For the text-containing cell, return its midpoint in (x, y) coordinate format. 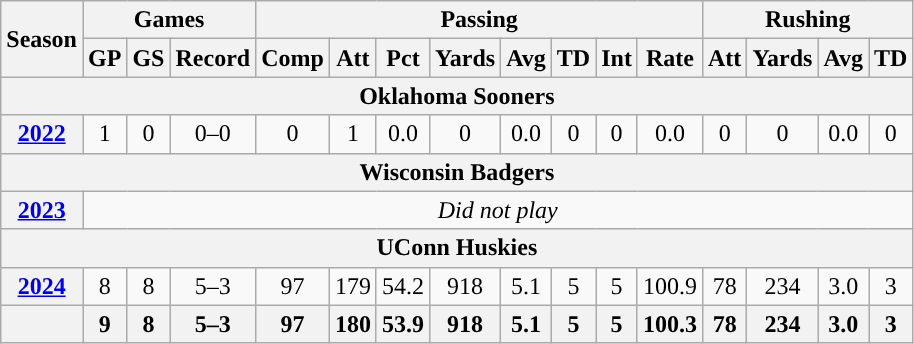
2022 (42, 134)
2024 (42, 286)
100.9 (670, 286)
0–0 (213, 134)
180 (352, 324)
UConn Huskies (457, 248)
Rushing (808, 20)
Rate (670, 58)
Int (617, 58)
GS (148, 58)
2023 (42, 210)
9 (104, 324)
53.9 (402, 324)
Comp (293, 58)
100.3 (670, 324)
Pct (402, 58)
54.2 (402, 286)
Games (168, 20)
Wisconsin Badgers (457, 172)
Record (213, 58)
Season (42, 39)
Oklahoma Sooners (457, 96)
Did not play (497, 210)
GP (104, 58)
179 (352, 286)
Passing (480, 20)
